Scan for the cell matching the given text and deliver its (x, y) coordinate at center. 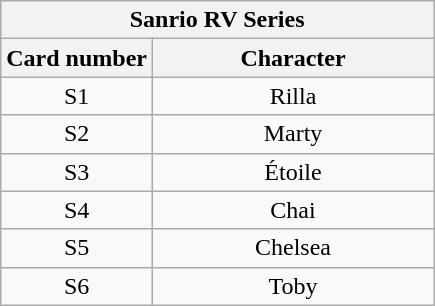
Marty (292, 134)
S2 (77, 134)
S4 (77, 210)
Card number (77, 58)
Chelsea (292, 248)
Character (292, 58)
Chai (292, 210)
Étoile (292, 172)
S5 (77, 248)
Toby (292, 286)
S1 (77, 96)
Sanrio RV Series (218, 20)
S6 (77, 286)
S3 (77, 172)
Rilla (292, 96)
